Return [X, Y] of the center of cell containing provided text 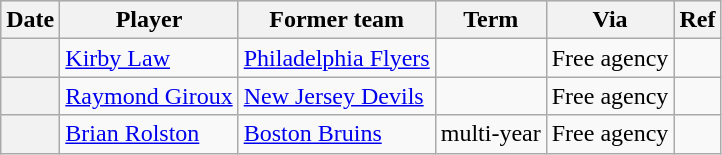
Player [149, 20]
Raymond Giroux [149, 96]
Brian Rolston [149, 134]
Boston Bruins [336, 134]
New Jersey Devils [336, 96]
Kirby Law [149, 58]
multi-year [490, 134]
Philadelphia Flyers [336, 58]
Ref [698, 20]
Date [30, 20]
Former team [336, 20]
Term [490, 20]
Via [610, 20]
